Output the [x, y] coordinate of the center of the cell containing the given text.  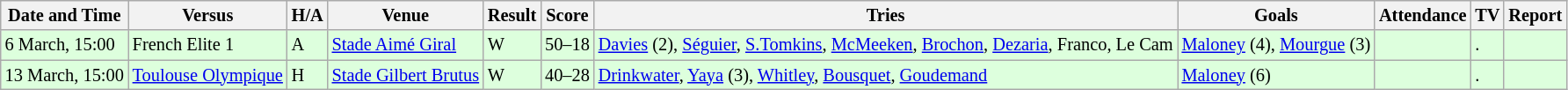
Attendance [1422, 15]
Toulouse Olympique [207, 75]
Davies (2), Séguier, S.Tomkins, McMeeken, Brochon, Dezaria, Franco, Le Cam [886, 45]
6 March, 15:00 [65, 45]
Report [1535, 15]
40–28 [568, 75]
Stade Gilbert Brutus [406, 75]
13 March, 15:00 [65, 75]
H [308, 75]
Versus [207, 15]
Date and Time [65, 15]
H/A [308, 15]
Stade Aimé Giral [406, 45]
French Elite 1 [207, 45]
Maloney (6) [1276, 75]
50–18 [568, 45]
Result [512, 15]
Tries [886, 15]
Venue [406, 15]
Score [568, 15]
Maloney (4), Mourgue (3) [1276, 45]
TV [1487, 15]
Drinkwater, Yaya (3), Whitley, Bousquet, Goudemand [886, 75]
A [308, 45]
Goals [1276, 15]
